Determine the (x, y) coordinate at the center of the cell enclosing the given text.  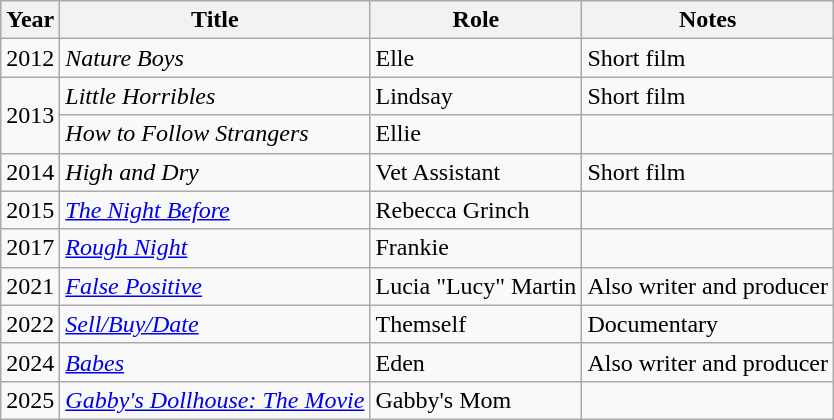
Ellie (476, 134)
Lucia "Lucy" Martin (476, 286)
Notes (708, 20)
Role (476, 20)
Gabby's Mom (476, 400)
Eden (476, 362)
Gabby's Dollhouse: The Movie (215, 400)
Lindsay (476, 96)
The Night Before (215, 210)
Rebecca Grinch (476, 210)
2022 (30, 324)
Vet Assistant (476, 172)
Documentary (708, 324)
Year (30, 20)
Sell/Buy/Date (215, 324)
Little Horribles (215, 96)
2024 (30, 362)
Nature Boys (215, 58)
2017 (30, 248)
2015 (30, 210)
False Positive (215, 286)
2021 (30, 286)
Rough Night (215, 248)
2012 (30, 58)
2013 (30, 115)
2025 (30, 400)
2014 (30, 172)
Elle (476, 58)
Themself (476, 324)
How to Follow Strangers (215, 134)
Title (215, 20)
High and Dry (215, 172)
Babes (215, 362)
Frankie (476, 248)
